Scan for the cell matching the given text and deliver its (X, Y) coordinate at center. 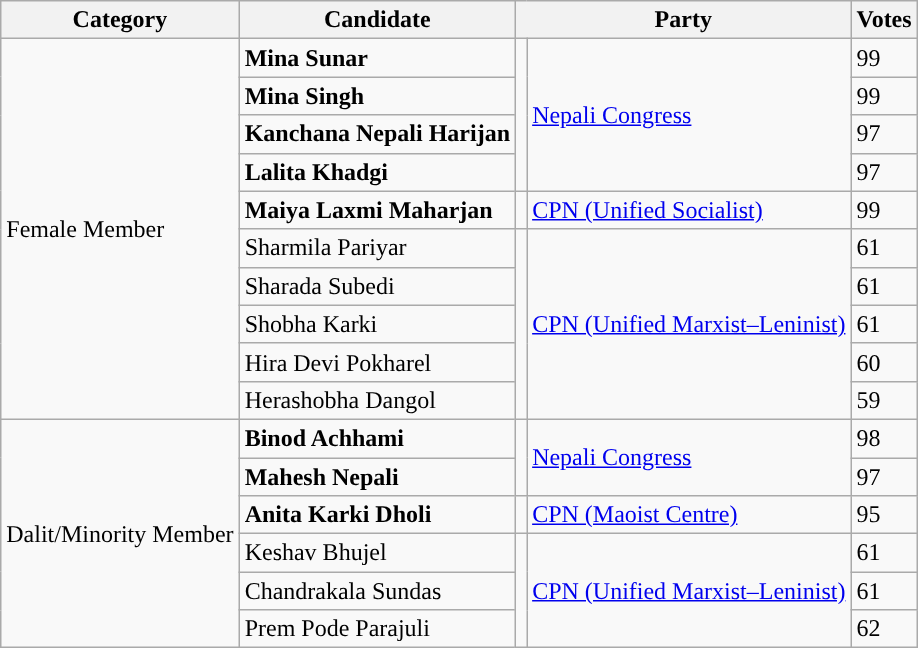
Party (684, 20)
Anita Karki Dholi (377, 515)
Shobha Karki (377, 324)
Kanchana Nepali Harijan (377, 134)
60 (884, 362)
Hira Devi Pokharel (377, 362)
Binod Achhami (377, 438)
Sharada Subedi (377, 286)
Sharmila Pariyar (377, 248)
Chandrakala Sundas (377, 591)
Maiya Laxmi Maharjan (377, 210)
Candidate (377, 20)
Mina Singh (377, 96)
Prem Pode Parajuli (377, 629)
95 (884, 515)
Mahesh Nepali (377, 477)
98 (884, 438)
Votes (884, 20)
CPN (Maoist Centre) (689, 515)
Herashobha Dangol (377, 400)
Dalit/Minority Member (120, 533)
Female Member (120, 230)
Lalita Khadgi (377, 172)
62 (884, 629)
CPN (Unified Socialist) (689, 210)
Mina Sunar (377, 58)
Keshav Bhujel (377, 553)
Category (120, 20)
59 (884, 400)
